Capture the cell that displays the provided text and extract its (x, y) central coordinate. 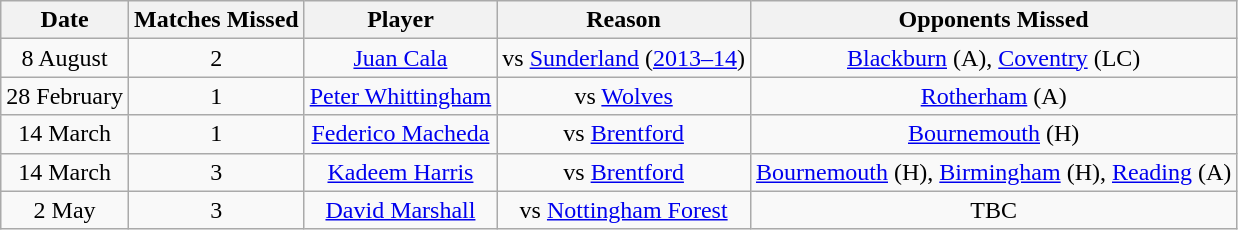
Bournemouth (H) (993, 134)
Player (400, 20)
Date (65, 20)
Blackburn (A), Coventry (LC) (993, 58)
vs Wolves (624, 96)
Opponents Missed (993, 20)
Juan Cala (400, 58)
TBC (993, 210)
Kadeem Harris (400, 172)
2 May (65, 210)
vs Sunderland (2013–14) (624, 58)
David Marshall (400, 210)
Bournemouth (H), Birmingham (H), Reading (A) (993, 172)
Federico Macheda (400, 134)
Peter Whittingham (400, 96)
28 February (65, 96)
8 August (65, 58)
Reason (624, 20)
2 (216, 58)
vs Nottingham Forest (624, 210)
Rotherham (A) (993, 96)
Matches Missed (216, 20)
